Detect which cell encompasses the target text, then output its (X, Y) center coordinate. 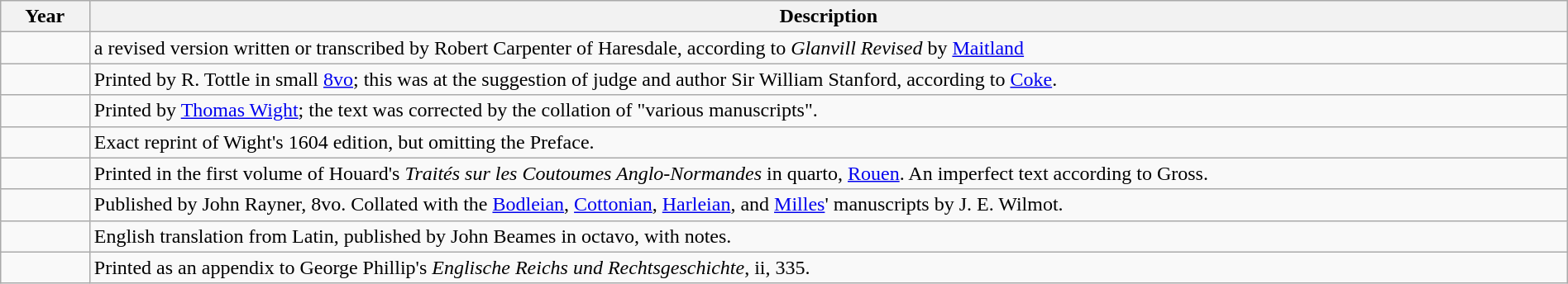
Printed by Thomas Wight; the text was corrected by the collation of "various manuscripts". (829, 111)
Exact reprint of Wight's 1604 edition, but omitting the Preface. (829, 142)
a revised version written or transcribed by Robert Carpenter of Haresdale, according to Glanvill Revised by Maitland (829, 48)
Description (829, 17)
English translation from Latin, published by John Beames in octavo, with notes. (829, 236)
Year (45, 17)
Printed in the first volume of Houard's Traités sur les Coutoumes Anglo-Normandes in quarto, Rouen. An imperfect text according to Gross. (829, 173)
Printed by R. Tottle in small 8vo; this was at the suggestion of judge and author Sir William Stanford, according to Coke. (829, 79)
Published by John Rayner, 8vo. Collated with the Bodleian, Cottonian, Harleian, and Milles' manuscripts by J. E. Wilmot. (829, 205)
Printed as an appendix to George Phillip's Englische Reichs und Rechtsgeschichte, ii, 335. (829, 267)
